From the cell containing the given text, extract its center point as [x, y] coordinate. 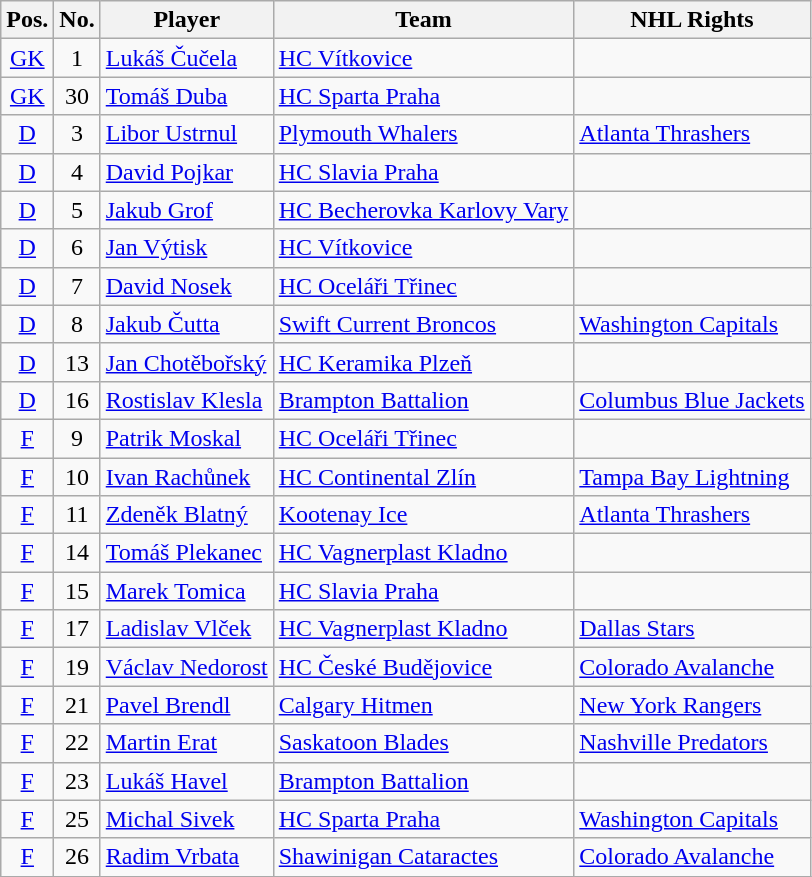
Ivan Rachůnek [186, 477]
David Pojkar [186, 172]
16 [77, 400]
Rostislav Klesla [186, 400]
Columbus Blue Jackets [692, 400]
Patrik Moskal [186, 438]
Plymouth Whalers [424, 134]
Marek Tomica [186, 591]
HC Becherovka Karlovy Vary [424, 210]
8 [77, 324]
19 [77, 667]
14 [77, 553]
Saskatoon Blades [424, 743]
5 [77, 210]
25 [77, 819]
Calgary Hitmen [424, 705]
4 [77, 172]
Tampa Bay Lightning [692, 477]
6 [77, 248]
Team [424, 20]
13 [77, 362]
Shawinigan Cataractes [424, 857]
Martin Erat [186, 743]
Pavel Brendl [186, 705]
23 [77, 781]
Václav Nedorost [186, 667]
10 [77, 477]
Tomáš Plekanec [186, 553]
NHL Rights [692, 20]
3 [77, 134]
Jan Chotěbořský [186, 362]
7 [77, 286]
26 [77, 857]
11 [77, 515]
HC Continental Zlín [424, 477]
Michal Sivek [186, 819]
9 [77, 438]
HC České Budějovice [424, 667]
Tomáš Duba [186, 96]
Pos. [28, 20]
Kootenay Ice [424, 515]
Jakub Grof [186, 210]
Swift Current Broncos [424, 324]
Radim Vrbata [186, 857]
1 [77, 58]
Ladislav Vlček [186, 629]
Jan Výtisk [186, 248]
22 [77, 743]
17 [77, 629]
Lukáš Čučela [186, 58]
Jakub Čutta [186, 324]
No. [77, 20]
New York Rangers [692, 705]
21 [77, 705]
Zdeněk Blatný [186, 515]
Player [186, 20]
David Nosek [186, 286]
Nashville Predators [692, 743]
Libor Ustrnul [186, 134]
Dallas Stars [692, 629]
Lukáš Havel [186, 781]
15 [77, 591]
HC Keramika Plzeň [424, 362]
30 [77, 96]
